Return the (X, Y) coordinate for the center point of the cell that contains the specified text.  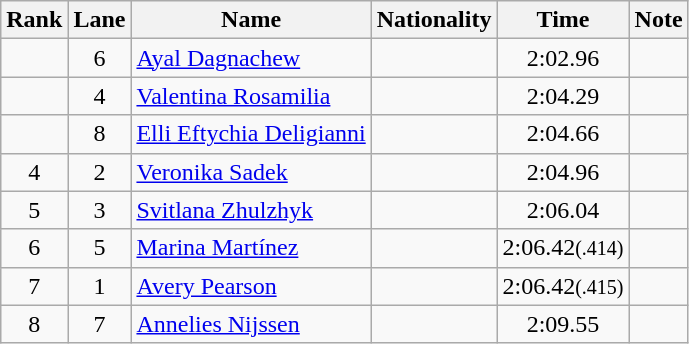
Note (658, 20)
2:04.96 (563, 172)
2:04.29 (563, 96)
2:09.55 (563, 324)
Veronika Sadek (251, 172)
3 (100, 210)
2:04.66 (563, 134)
2:06.42(.414) (563, 248)
2:06.04 (563, 210)
Svitlana Zhulzhyk (251, 210)
Time (563, 20)
Annelies Nijssen (251, 324)
Name (251, 20)
Ayal Dagnachew (251, 58)
Valentina Rosamilia (251, 96)
1 (100, 286)
Rank (34, 20)
2 (100, 172)
Nationality (434, 20)
2:02.96 (563, 58)
Lane (100, 20)
2:06.42(.415) (563, 286)
Marina Martínez (251, 248)
Avery Pearson (251, 286)
Elli Eftychia Deligianni (251, 134)
